Identify which cell holds the provided text, then report its (X, Y) central coordinate. 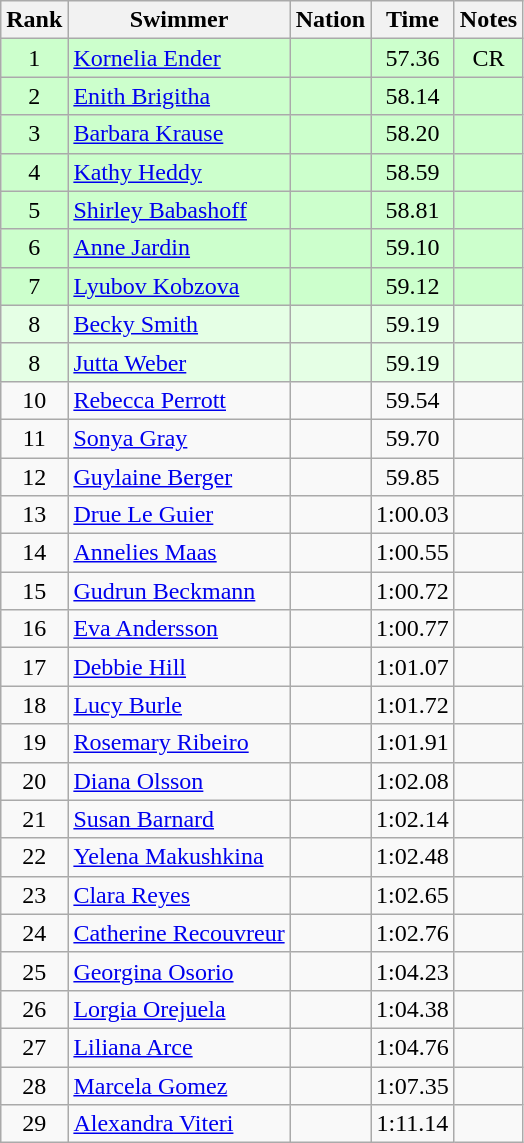
4 (34, 172)
58.81 (413, 210)
Kornelia Ender (179, 58)
59.12 (413, 286)
Rebecca Perrott (179, 400)
1:04.76 (413, 1047)
Marcela Gomez (179, 1085)
27 (34, 1047)
59.85 (413, 477)
CR (488, 58)
59.54 (413, 400)
6 (34, 248)
Sonya Gray (179, 438)
Drue Le Guier (179, 515)
7 (34, 286)
24 (34, 933)
Barbara Krause (179, 134)
28 (34, 1085)
Guylaine Berger (179, 477)
1:00.03 (413, 515)
13 (34, 515)
22 (34, 857)
1:02.14 (413, 819)
10 (34, 400)
3 (34, 134)
1:01.07 (413, 667)
1:04.38 (413, 1009)
Clara Reyes (179, 895)
Lorgia Orejuela (179, 1009)
16 (34, 629)
2 (34, 96)
19 (34, 743)
5 (34, 210)
1:01.72 (413, 705)
15 (34, 591)
Eva Andersson (179, 629)
Jutta Weber (179, 362)
Anne Jardin (179, 248)
29 (34, 1124)
Susan Barnard (179, 819)
1:02.65 (413, 895)
Lyubov Kobzova (179, 286)
Alexandra Viteri (179, 1124)
1:04.23 (413, 971)
17 (34, 667)
Liliana Arce (179, 1047)
18 (34, 705)
Becky Smith (179, 324)
23 (34, 895)
Enith Brigitha (179, 96)
1:00.55 (413, 553)
12 (34, 477)
14 (34, 553)
59.70 (413, 438)
58.20 (413, 134)
Catherine Recouvreur (179, 933)
1 (34, 58)
11 (34, 438)
26 (34, 1009)
Time (413, 20)
Lucy Burle (179, 705)
Rank (34, 20)
1:11.14 (413, 1124)
20 (34, 781)
Georgina Osorio (179, 971)
1:02.48 (413, 857)
Rosemary Ribeiro (179, 743)
57.36 (413, 58)
Gudrun Beckmann (179, 591)
Nation (330, 20)
1:01.91 (413, 743)
58.14 (413, 96)
1:07.35 (413, 1085)
1:00.77 (413, 629)
58.59 (413, 172)
1:02.08 (413, 781)
1:00.72 (413, 591)
59.10 (413, 248)
Diana Olsson (179, 781)
Swimmer (179, 20)
Yelena Makushkina (179, 857)
Debbie Hill (179, 667)
Kathy Heddy (179, 172)
Shirley Babashoff (179, 210)
Annelies Maas (179, 553)
21 (34, 819)
Notes (488, 20)
25 (34, 971)
1:02.76 (413, 933)
